Determine the [x, y] coordinate at the center of the cell enclosing the given text.  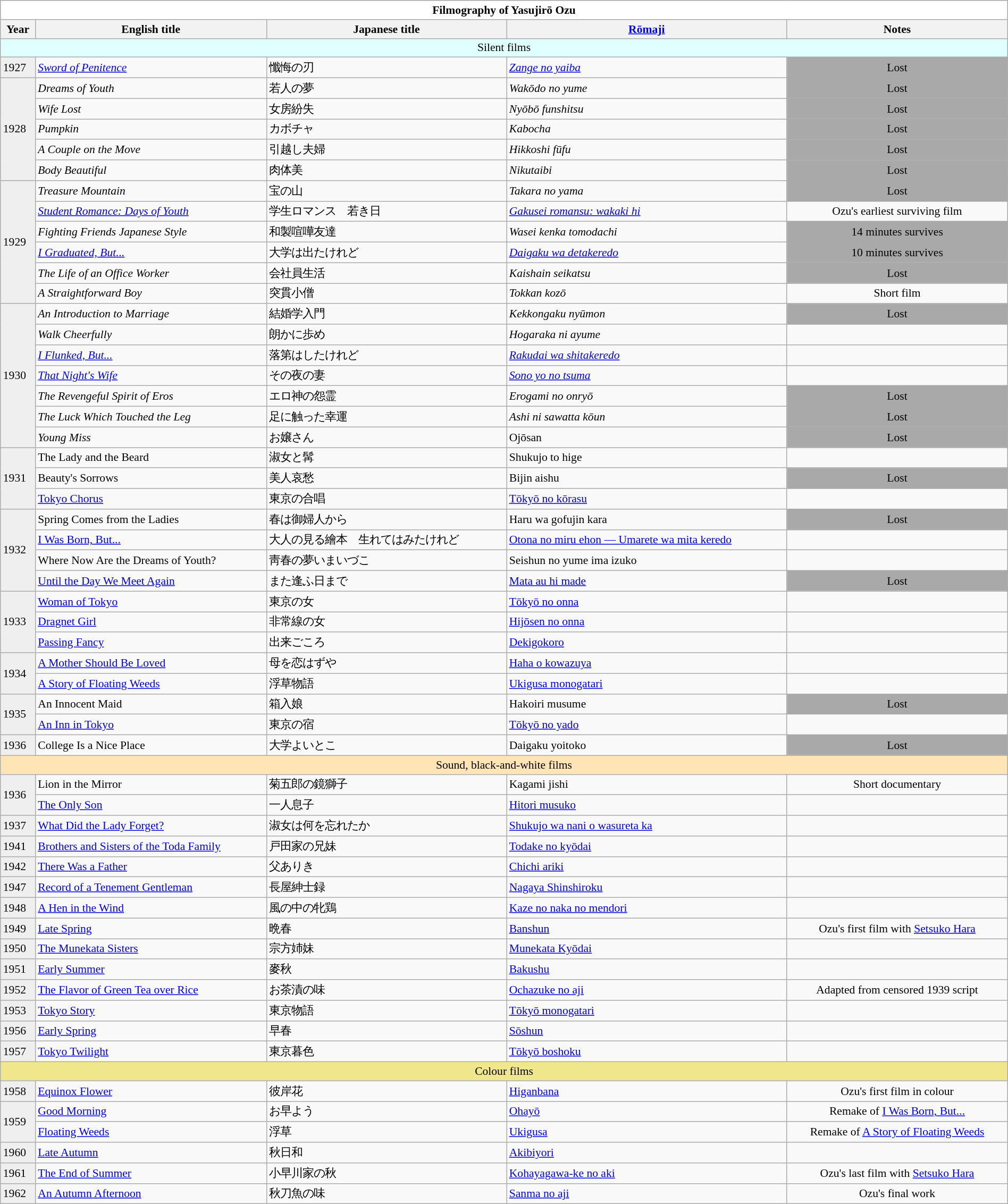
Ojōsan [646, 437]
肉体美 [387, 170]
懺悔の刃 [387, 68]
箱入娘 [387, 704]
1949 [18, 928]
Banshun [646, 928]
English title [151, 29]
淑女と髯 [387, 458]
Colour films [504, 1071]
Zange no yaiba [646, 68]
A Mother Should Be Loved [151, 663]
Hitori musuko [646, 805]
Erogami no onryō [646, 397]
Wasei kenka tomodachi [646, 232]
1956 [18, 1031]
An Autumn Afternoon [151, 1194]
Wakōdo no yume [646, 88]
その夜の妻 [387, 375]
大学は出たけれど [387, 252]
The Only Son [151, 805]
1927 [18, 68]
1931 [18, 478]
Short documentary [897, 785]
父ありき [387, 866]
Ohayō [646, 1112]
Kekkongaku nyūmon [646, 314]
The Life of an Office Worker [151, 273]
Tokkan kozō [646, 293]
Kagami jishi [646, 785]
Gakusei romansu: wakaki hi [646, 212]
10 minutes survives [897, 252]
Good Morning [151, 1112]
The Flavor of Green Tea over Rice [151, 990]
Bakushu [646, 970]
宗方姉妹 [387, 949]
The Revengeful Spirit of Eros [151, 397]
1962 [18, 1194]
カボチャ [387, 130]
Late Autumn [151, 1152]
Adapted from censored 1939 script [897, 990]
Nagaya Shinshiroku [646, 888]
Hikkoshi fūfu [646, 150]
Tōkyō boshoku [646, 1051]
Hakoiri musume [646, 704]
お茶漬の味 [387, 990]
Ashi ni sawatta kōun [646, 417]
Daigaku wa detakeredo [646, 252]
Ozu's final work [897, 1194]
会社員生活 [387, 273]
Otona no miru ehon — Umarete wa mita keredo [646, 540]
Nikutaibi [646, 170]
1942 [18, 866]
Early Spring [151, 1031]
1950 [18, 949]
秋刀魚の味 [387, 1194]
Year [18, 29]
Passing Fancy [151, 642]
Ozu's last film with Setsuko Hara [897, 1173]
足に触った幸運 [387, 417]
Mata au hi made [646, 580]
Hogaraka ni ayume [646, 335]
Sanma no aji [646, 1194]
Kohayagawa-ke no aki [646, 1173]
Fighting Friends Japanese Style [151, 232]
A Hen in the Wind [151, 908]
朗かに歩め [387, 335]
Short film [897, 293]
Until the Day We Meet Again [151, 580]
The Munekata Sisters [151, 949]
Student Romance: Days of Youth [151, 212]
Early Summer [151, 970]
An Inn in Tokyo [151, 725]
I Flunked, But... [151, 355]
東京の合唱 [387, 499]
Bijin aishu [646, 478]
1929 [18, 242]
非常線の女 [387, 622]
東京の女 [387, 602]
Notes [897, 29]
お嬢さん [387, 437]
Spring Comes from the Ladies [151, 519]
東京物語 [387, 1010]
Where Now Are the Dreams of Youth? [151, 560]
Ukigusa monogatari [646, 684]
There Was a Father [151, 866]
また逢ふ日まで [387, 580]
Kaze no naka no mendori [646, 908]
Kabocha [646, 130]
Remake of A Story of Floating Weeds [897, 1132]
1928 [18, 129]
大人の見る繪本 生れてはみたけれど [387, 540]
The End of Summer [151, 1173]
An Introduction to Marriage [151, 314]
Daigaku yoitoko [646, 745]
学生ロマンス 若き日 [387, 212]
College Is a Nice Place [151, 745]
菊五郎の鏡獅子 [387, 785]
Sound, black-and-white films [504, 765]
Takara no yama [646, 190]
Dekigokoro [646, 642]
戸田家の兄妹 [387, 846]
1935 [18, 714]
突貫小僧 [387, 293]
Floating Weeds [151, 1132]
Chichi ariki [646, 866]
春は御婦人から [387, 519]
Body Beautiful [151, 170]
1953 [18, 1010]
Rōmaji [646, 29]
若人の夢 [387, 88]
1961 [18, 1173]
1948 [18, 908]
母を恋はずや [387, 663]
Walk Cheerfully [151, 335]
Equinox Flower [151, 1091]
Ozu's first film in colour [897, 1091]
Nyōbō funshitsu [646, 108]
Remake of I Was Born, But... [897, 1112]
That Night's Wife [151, 375]
Dragnet Girl [151, 622]
麥秋 [387, 970]
Seishun no yume ima izuko [646, 560]
Pumpkin [151, 130]
Haha o kowazuya [646, 663]
1947 [18, 888]
Tokyo Twilight [151, 1051]
Tōkyō monogatari [646, 1010]
和製喧嘩友達 [387, 232]
1932 [18, 550]
Shukujo to hige [646, 458]
Lion in the Mirror [151, 785]
Rakudai wa shitakeredo [646, 355]
Beauty's Sorrows [151, 478]
結婚学入門 [387, 314]
一人息子 [387, 805]
早春 [387, 1031]
Brothers and Sisters of the Toda Family [151, 846]
長屋紳士録 [387, 888]
Tokyo Story [151, 1010]
Ochazuke no aji [646, 990]
小早川家の秋 [387, 1173]
晩春 [387, 928]
宝の山 [387, 190]
Tokyo Chorus [151, 499]
落第はしたけれど [387, 355]
1937 [18, 826]
Dreams of Youth [151, 88]
1957 [18, 1051]
Ozu's first film with Setsuko Hara [897, 928]
Haru wa gofujin kara [646, 519]
Shukujo wa nani o wasureta ka [646, 826]
What Did the Lady Forget? [151, 826]
美人哀愁 [387, 478]
淑女は何を忘れたか [387, 826]
Tōkyō no kōrasu [646, 499]
Higanbana [646, 1091]
1930 [18, 375]
Record of a Tenement Gentleman [151, 888]
Tōkyō no yado [646, 725]
Sōshun [646, 1031]
Wife Lost [151, 108]
I Graduated, But... [151, 252]
I Was Born, But... [151, 540]
大学よいとこ [387, 745]
Kaishain seikatsu [646, 273]
Hijōsen no onna [646, 622]
Ozu's earliest surviving film [897, 212]
A Couple on the Move [151, 150]
秋日和 [387, 1152]
An Innocent Maid [151, 704]
Silent films [504, 48]
東京の宿 [387, 725]
Young Miss [151, 437]
風の中の牝鶏 [387, 908]
Ukigusa [646, 1132]
1959 [18, 1122]
エロ神の怨霊 [387, 397]
Treasure Mountain [151, 190]
1952 [18, 990]
14 minutes survives [897, 232]
1951 [18, 970]
浮草 [387, 1132]
Late Spring [151, 928]
1934 [18, 673]
1960 [18, 1152]
引越し夫婦 [387, 150]
Filmography of Yasujirō Ozu [504, 10]
Sword of Penitence [151, 68]
Japanese title [387, 29]
1941 [18, 846]
女房紛失 [387, 108]
Woman of Tokyo [151, 602]
1933 [18, 622]
The Lady and the Beard [151, 458]
1958 [18, 1091]
東京暮色 [387, 1051]
Munekata Kyōdai [646, 949]
Akibiyori [646, 1152]
Todake no kyōdai [646, 846]
出来ごころ [387, 642]
彼岸花 [387, 1091]
Tōkyō no onna [646, 602]
A Straightforward Boy [151, 293]
お早よう [387, 1112]
The Luck Which Touched the Leg [151, 417]
靑春の夢いまいづこ [387, 560]
Sono yo no tsuma [646, 375]
A Story of Floating Weeds [151, 684]
浮草物語 [387, 684]
